For the text-containing cell, return its midpoint in (X, Y) coordinate format. 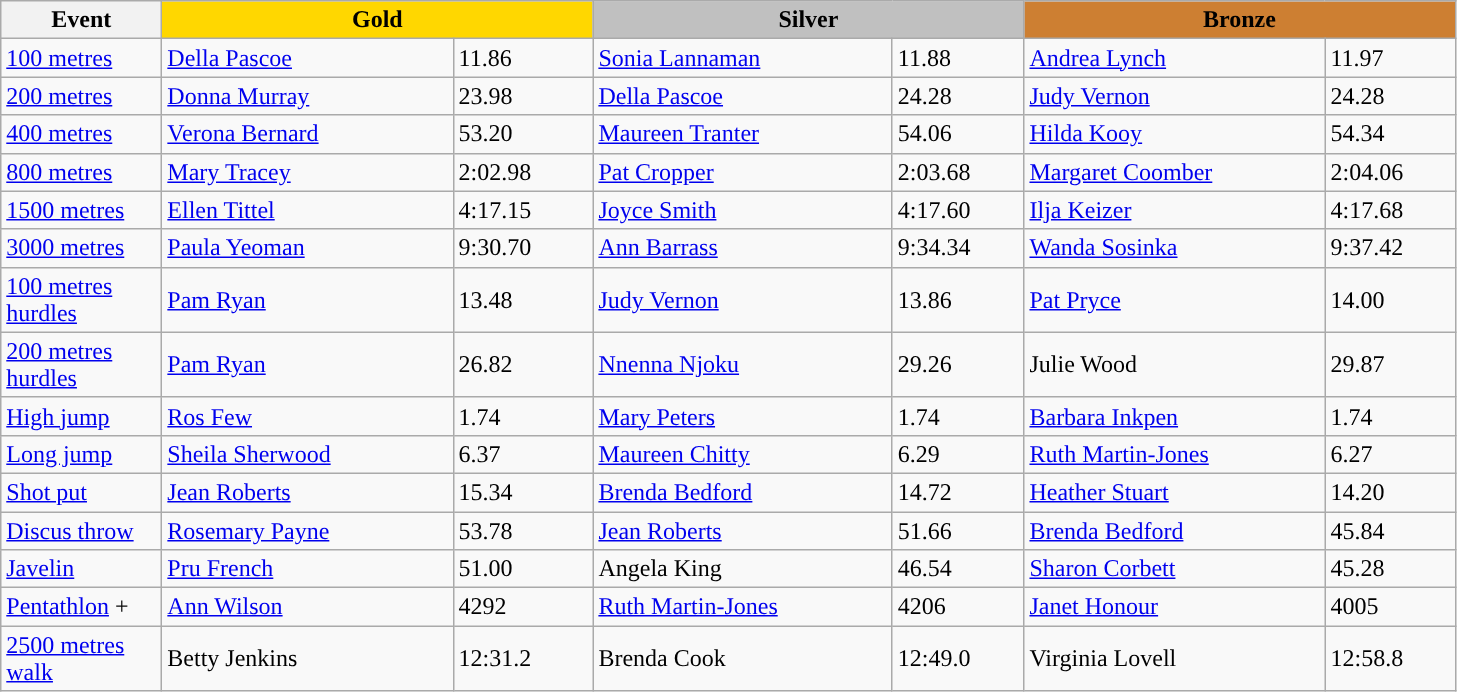
11.86 (523, 58)
Verona Bernard (308, 134)
Sheila Sherwood (308, 454)
51.00 (523, 569)
Andrea Lynch (1174, 58)
53.20 (523, 134)
Hilda Kooy (1174, 134)
4292 (523, 607)
51.66 (958, 531)
2:02.98 (523, 172)
Nnenna Njoku (742, 364)
Discus throw (82, 531)
9:30.70 (523, 248)
6.29 (958, 454)
200 metres hurdles (82, 364)
Mary Peters (742, 416)
29.87 (1390, 364)
Margaret Coomber (1174, 172)
23.98 (523, 96)
14.20 (1390, 492)
11.97 (1390, 58)
4:17.60 (958, 210)
29.26 (958, 364)
4005 (1390, 607)
9:37.42 (1390, 248)
Mary Tracey (308, 172)
13.48 (523, 300)
12:58.8 (1390, 658)
Angela King (742, 569)
46.54 (958, 569)
Javelin (82, 569)
Long jump (82, 454)
Pat Pryce (1174, 300)
9:34.34 (958, 248)
12:31.2 (523, 658)
2500 metres walk (82, 658)
Paula Yeoman (308, 248)
26.82 (523, 364)
200 metres (82, 96)
Janet Honour (1174, 607)
14.00 (1390, 300)
2:04.06 (1390, 172)
Virginia Lovell (1174, 658)
13.86 (958, 300)
Barbara Inkpen (1174, 416)
Pru French (308, 569)
Ros Few (308, 416)
1500 metres (82, 210)
3000 metres (82, 248)
Julie Wood (1174, 364)
Rosemary Payne (308, 531)
Maureen Chitty (742, 454)
400 metres (82, 134)
800 metres (82, 172)
15.34 (523, 492)
Sonia Lannaman (742, 58)
Joyce Smith (742, 210)
54.34 (1390, 134)
Ellen Tittel (308, 210)
45.84 (1390, 531)
Shot put (82, 492)
45.28 (1390, 569)
Ilja Keizer (1174, 210)
Donna Murray (308, 96)
Bronze (1240, 20)
11.88 (958, 58)
4206 (958, 607)
6.27 (1390, 454)
Ann Wilson (308, 607)
Brenda Cook (742, 658)
14.72 (958, 492)
4:17.68 (1390, 210)
Wanda Sosinka (1174, 248)
Event (82, 20)
Maureen Tranter (742, 134)
53.78 (523, 531)
6.37 (523, 454)
100 metres hurdles (82, 300)
12:49.0 (958, 658)
Silver (808, 20)
Pat Cropper (742, 172)
Betty Jenkins (308, 658)
Sharon Corbett (1174, 569)
Gold (378, 20)
100 metres (82, 58)
Ann Barrass (742, 248)
Heather Stuart (1174, 492)
4:17.15 (523, 210)
Pentathlon + (82, 607)
2:03.68 (958, 172)
High jump (82, 416)
54.06 (958, 134)
